Locate the cell with the specified text and output its (x, y) center coordinate. 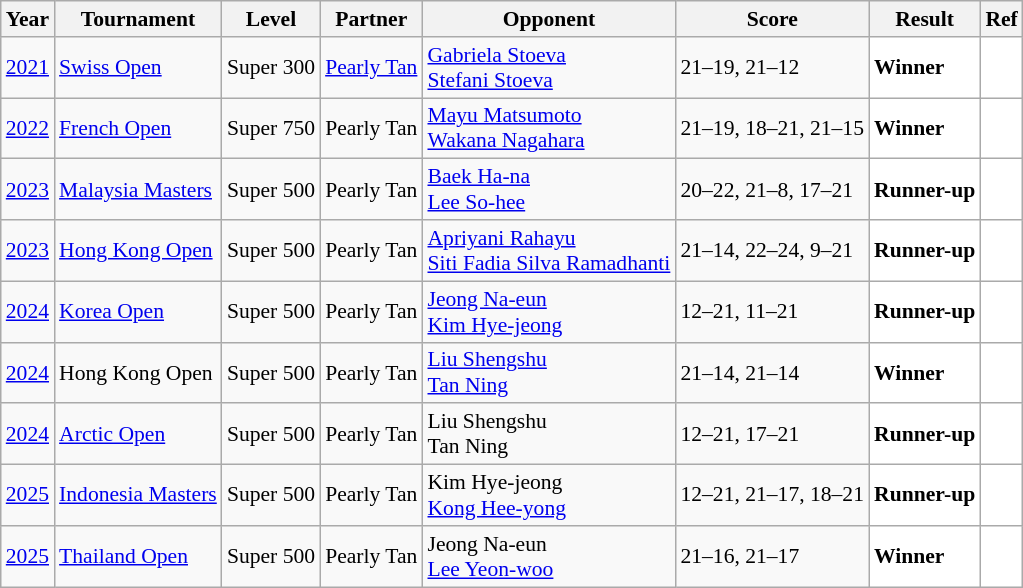
Mayu Matsumoto Wakana Nagahara (548, 128)
2022 (28, 128)
Malaysia Masters (138, 190)
21–14, 22–24, 9–21 (772, 250)
Arctic Open (138, 434)
21–14, 21–14 (772, 372)
Super 300 (271, 68)
Jeong Na-eun Kim Hye-jeong (548, 312)
20–22, 21–8, 17–21 (772, 190)
Level (271, 19)
Year (28, 19)
2021 (28, 68)
Indonesia Masters (138, 496)
21–19, 18–21, 21–15 (772, 128)
Apriyani Rahayu Siti Fadia Silva Ramadhanti (548, 250)
Super 750 (271, 128)
12–21, 17–21 (772, 434)
Score (772, 19)
Tournament (138, 19)
Thailand Open (138, 556)
Kim Hye-jeong Kong Hee-yong (548, 496)
Jeong Na-eun Lee Yeon-woo (548, 556)
21–16, 21–17 (772, 556)
French Open (138, 128)
12–21, 21–17, 18–21 (772, 496)
Ref (1001, 19)
Gabriela Stoeva Stefani Stoeva (548, 68)
Baek Ha-na Lee So-hee (548, 190)
Result (924, 19)
Swiss Open (138, 68)
21–19, 21–12 (772, 68)
Korea Open (138, 312)
Partner (371, 19)
12–21, 11–21 (772, 312)
Opponent (548, 19)
